From the cell containing the given text, extract its center point as [x, y] coordinate. 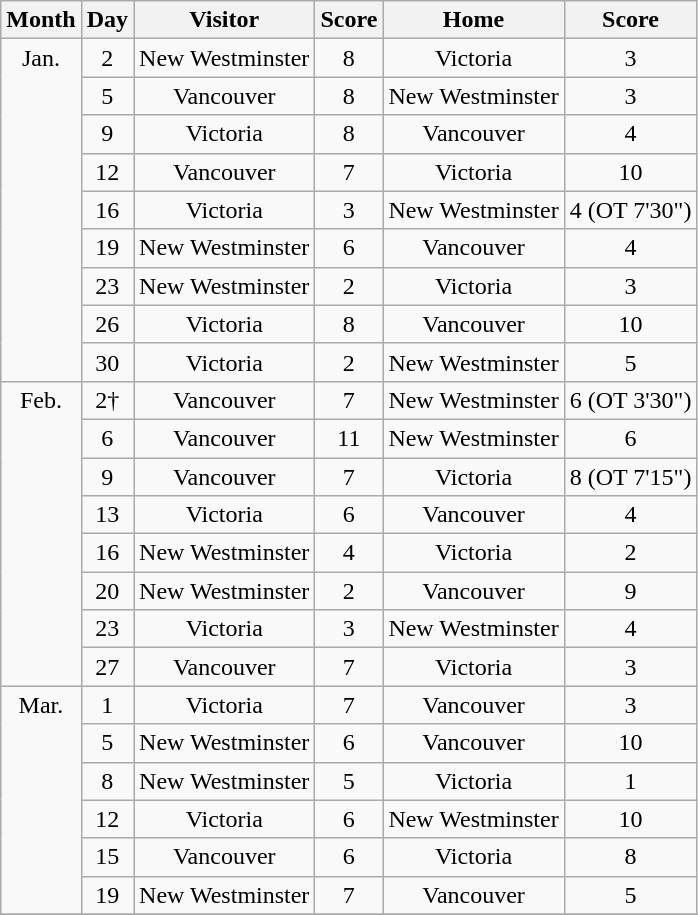
30 [107, 362]
4 (OT 7'30") [630, 210]
20 [107, 591]
8 (OT 7'15") [630, 477]
Feb. [41, 533]
26 [107, 324]
Visitor [224, 20]
15 [107, 857]
6 (OT 3'30") [630, 400]
Month [41, 20]
2† [107, 400]
Home [474, 20]
Mar. [41, 800]
Jan. [41, 210]
Day [107, 20]
11 [349, 438]
27 [107, 667]
13 [107, 515]
